Capture the cell that displays the provided text and extract its [x, y] central coordinate. 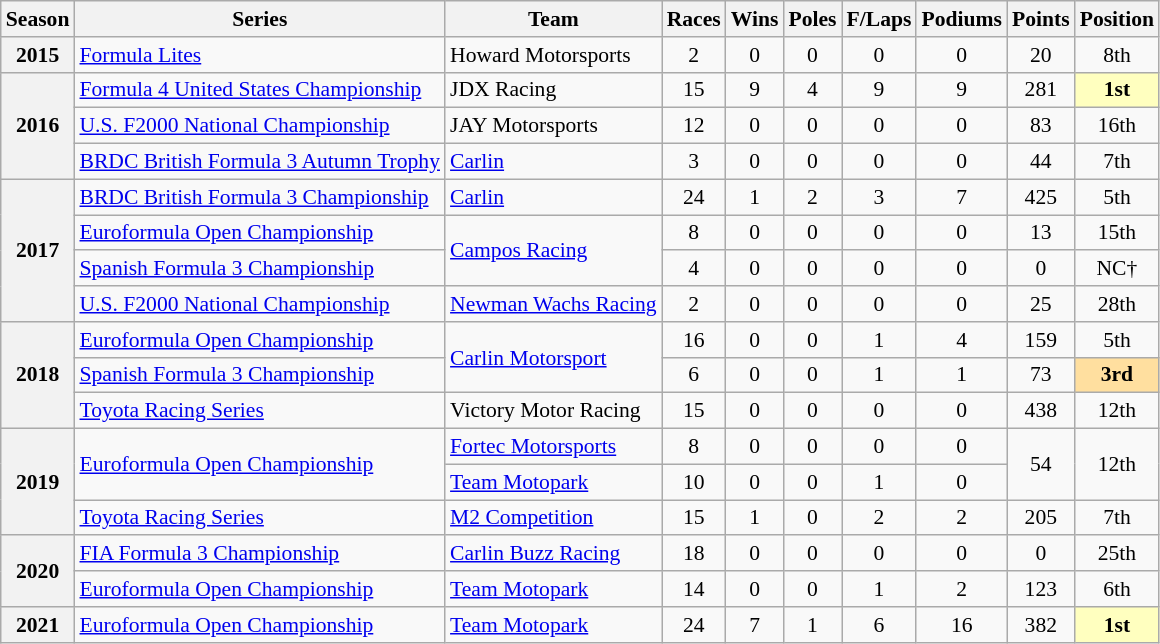
12 [694, 126]
18 [694, 554]
44 [1041, 162]
83 [1041, 126]
205 [1041, 518]
54 [1041, 464]
123 [1041, 589]
Carlin Motorsport [554, 358]
2020 [38, 572]
6th [1117, 589]
13 [1041, 233]
2018 [38, 376]
28th [1117, 304]
2019 [38, 482]
8th [1117, 55]
M2 Competition [554, 518]
73 [1041, 375]
Fortec Motorsports [554, 447]
Formula Lites [260, 55]
NC† [1117, 269]
Newman Wachs Racing [554, 304]
425 [1041, 197]
281 [1041, 90]
159 [1041, 340]
Team [554, 19]
Howard Motorsports [554, 55]
Season [38, 19]
BRDC British Formula 3 Autumn Trophy [260, 162]
Position [1117, 19]
Races [694, 19]
15th [1117, 233]
Carlin Buzz Racing [554, 554]
14 [694, 589]
JDX Racing [554, 90]
25th [1117, 554]
Poles [812, 19]
Points [1041, 19]
BRDC British Formula 3 Championship [260, 197]
Campos Racing [554, 250]
3rd [1117, 375]
25 [1041, 304]
F/Laps [880, 19]
2021 [38, 625]
382 [1041, 625]
Victory Motor Racing [554, 411]
16th [1117, 126]
Formula 4 United States Championship [260, 90]
JAY Motorsports [554, 126]
Series [260, 19]
20 [1041, 55]
Wins [755, 19]
438 [1041, 411]
Podiums [962, 19]
2017 [38, 250]
FIA Formula 3 Championship [260, 554]
2015 [38, 55]
2016 [38, 126]
10 [694, 482]
